For the text-containing cell, return its midpoint in [x, y] coordinate format. 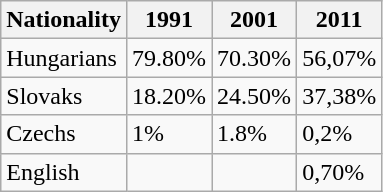
2001 [254, 20]
0,70% [340, 172]
English [64, 172]
Nationality [64, 20]
37,38% [340, 96]
2011 [340, 20]
18.20% [168, 96]
1.8% [254, 134]
Slovaks [64, 96]
79.80% [168, 58]
1% [168, 134]
56,07% [340, 58]
0,2% [340, 134]
Hungarians [64, 58]
Czechs [64, 134]
24.50% [254, 96]
1991 [168, 20]
70.30% [254, 58]
